Extract the [X, Y] coordinate from the center of the cell holding the provided text.  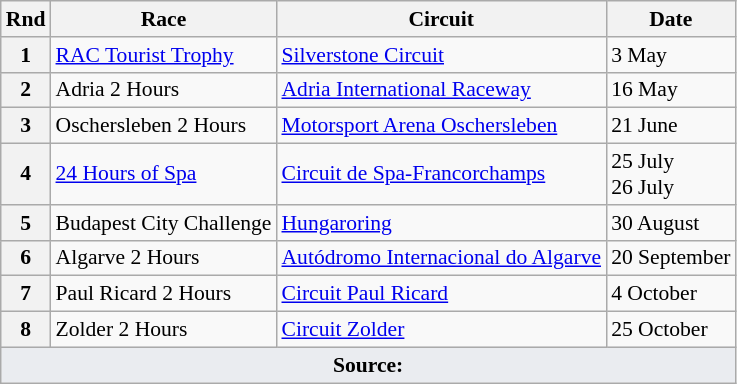
24 Hours of Spa [163, 174]
Circuit de Spa-Francorchamps [441, 174]
21 June [670, 126]
Circuit [441, 19]
Paul Ricard 2 Hours [163, 294]
25 October [670, 330]
7 [26, 294]
Circuit Paul Ricard [441, 294]
8 [26, 330]
30 August [670, 223]
Hungaroring [441, 223]
Source: [368, 365]
Oschersleben 2 Hours [163, 126]
2 [26, 90]
Algarve 2 Hours [163, 258]
16 May [670, 90]
6 [26, 258]
3 [26, 126]
4 [26, 174]
4 October [670, 294]
Date [670, 19]
Race [163, 19]
Autódromo Internacional do Algarve [441, 258]
25 July26 July [670, 174]
5 [26, 223]
Silverstone Circuit [441, 55]
Rnd [26, 19]
Motorsport Arena Oschersleben [441, 126]
Adria International Raceway [441, 90]
Adria 2 Hours [163, 90]
Zolder 2 Hours [163, 330]
3 May [670, 55]
20 September [670, 258]
Budapest City Challenge [163, 223]
RAC Tourist Trophy [163, 55]
1 [26, 55]
Circuit Zolder [441, 330]
